Return [X, Y] of the center of cell containing provided text 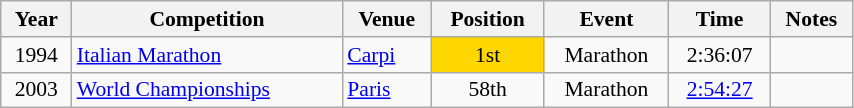
World Championships [208, 90]
Paris [386, 90]
1994 [36, 55]
Venue [386, 19]
Position [487, 19]
2:54:27 [720, 90]
1st [487, 55]
Time [720, 19]
Carpi [386, 55]
2003 [36, 90]
Event [606, 19]
Notes [811, 19]
Year [36, 19]
58th [487, 90]
2:36:07 [720, 55]
Competition [208, 19]
Italian Marathon [208, 55]
